Output the [x, y] coordinate of the center of the cell containing the given text.  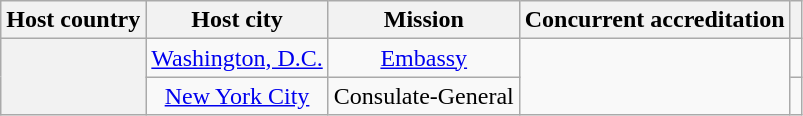
Mission [424, 20]
Embassy [424, 58]
Host country [74, 20]
Concurrent accreditation [654, 20]
Washington, D.C. [237, 58]
Consulate-General [424, 96]
New York City [237, 96]
Host city [237, 20]
